Output the [X, Y] coordinate of the center of the cell containing the given text.  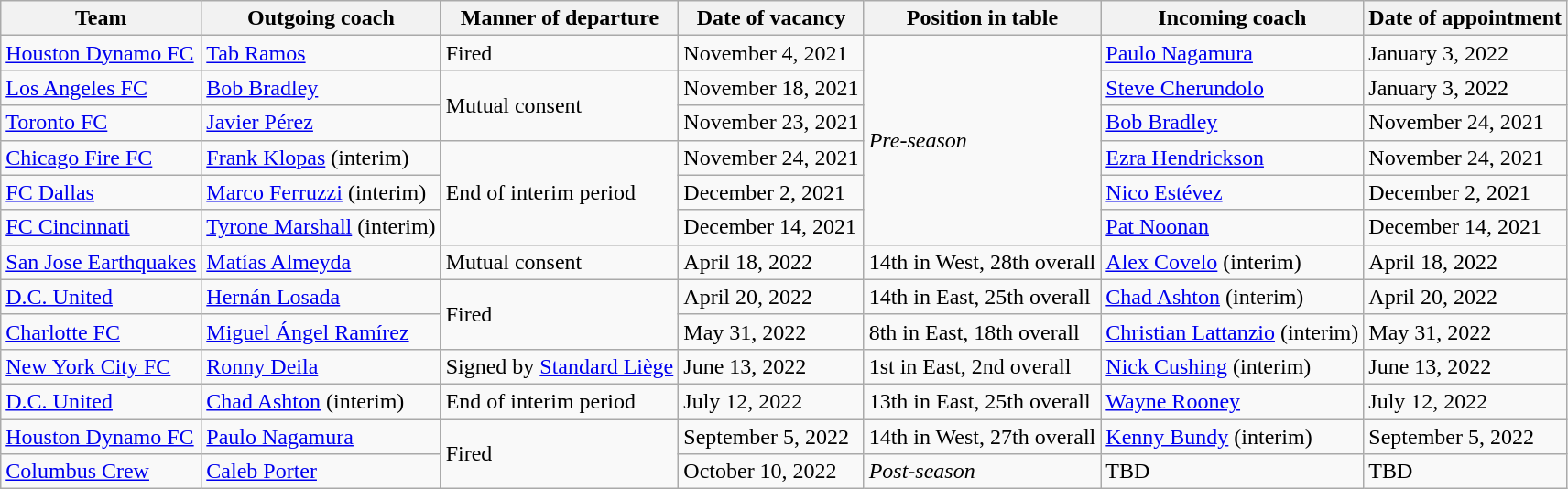
Caleb Porter [321, 472]
Frank Klopas (interim) [321, 158]
Matías Almeyda [321, 262]
Chicago Fire FC [101, 158]
Los Angeles FC [101, 88]
Date of vacancy [771, 18]
Ronny Deila [321, 366]
Tab Ramos [321, 53]
November 18, 2021 [771, 88]
San Jose Earthquakes [101, 262]
Charlotte FC [101, 331]
Christian Lattanzio (interim) [1233, 331]
Post-season [982, 472]
Nico Estévez [1233, 192]
Alex Covelo (interim) [1233, 262]
1st in East, 2nd overall [982, 366]
Outgoing coach [321, 18]
8th in East, 18th overall [982, 331]
New York City FC [101, 366]
Nick Cushing (interim) [1233, 366]
Miguel Ángel Ramírez [321, 331]
FC Dallas [101, 192]
Hernán Losada [321, 297]
October 10, 2022 [771, 472]
Wayne Rooney [1233, 401]
Incoming coach [1233, 18]
14th in East, 25th overall [982, 297]
Steve Cherundolo [1233, 88]
14th in West, 28th overall [982, 262]
Toronto FC [101, 123]
November 23, 2021 [771, 123]
FC Cincinnati [101, 227]
Date of appointment [1465, 18]
Signed by Standard Liège [560, 366]
Columbus Crew [101, 472]
Pat Noonan [1233, 227]
Kenny Bundy (interim) [1233, 437]
Team [101, 18]
Marco Ferruzzi (interim) [321, 192]
13th in East, 25th overall [982, 401]
Manner of departure [560, 18]
14th in West, 27th overall [982, 437]
Ezra Hendrickson [1233, 158]
Pre-season [982, 140]
November 4, 2021 [771, 53]
Position in table [982, 18]
Javier Pérez [321, 123]
Tyrone Marshall (interim) [321, 227]
